Search for the cell housing the specified text and yield its [X, Y] center coordinate. 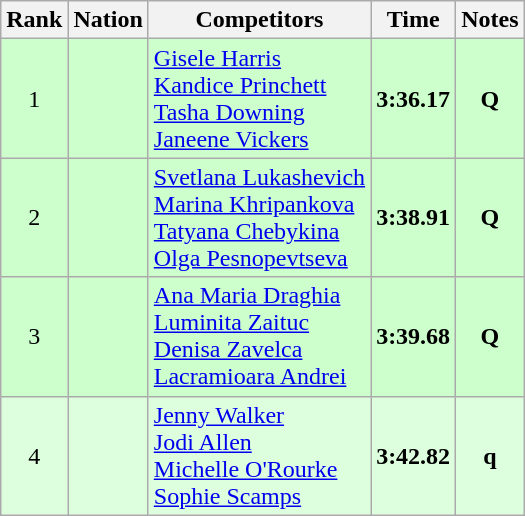
4 [34, 456]
3:42.82 [414, 456]
Competitors [259, 20]
Gisele HarrisKandice PrinchettTasha DowningJaneene Vickers [259, 98]
Jenny WalkerJodi AllenMichelle O'RourkeSophie Scamps [259, 456]
3 [34, 336]
3:36.17 [414, 98]
q [490, 456]
Notes [490, 20]
Time [414, 20]
1 [34, 98]
3:38.91 [414, 218]
Ana Maria DraghiaLuminita ZaitucDenisa ZavelcaLacramioara Andrei [259, 336]
Nation [108, 20]
3:39.68 [414, 336]
Rank [34, 20]
Svetlana LukashevichMarina KhripankovaTatyana ChebykinaOlga Pesnopevtseva [259, 218]
2 [34, 218]
